Identify which cell holds the provided text, then report its [X, Y] central coordinate. 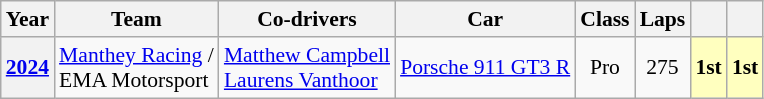
2024 [28, 68]
Manthey Racing / EMA Motorsport [136, 68]
Team [136, 19]
Co-drivers [307, 19]
Pro [604, 68]
Class [604, 19]
Porsche 911 GT3 R [485, 68]
Car [485, 19]
275 [663, 68]
Laps [663, 19]
Matthew Campbell Laurens Vanthoor [307, 68]
Year [28, 19]
